Return [X, Y] of the center of cell containing provided text 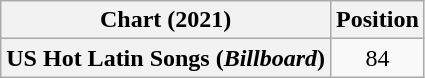
Chart (2021) [166, 20]
Position [378, 20]
84 [378, 58]
US Hot Latin Songs (Billboard) [166, 58]
